Determine the (X, Y) coordinate at the center of the cell enclosing the given text.  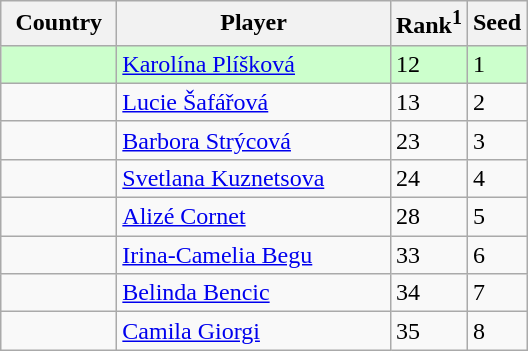
28 (428, 217)
23 (428, 140)
Seed (496, 24)
Karolína Plíšková (254, 64)
8 (496, 331)
Irina-Camelia Begu (254, 255)
Camila Giorgi (254, 331)
Lucie Šafářová (254, 102)
Belinda Bencic (254, 293)
4 (496, 178)
12 (428, 64)
Svetlana Kuznetsova (254, 178)
5 (496, 217)
7 (496, 293)
35 (428, 331)
3 (496, 140)
Barbora Strýcová (254, 140)
24 (428, 178)
13 (428, 102)
6 (496, 255)
34 (428, 293)
Country (59, 24)
2 (496, 102)
1 (496, 64)
Rank1 (428, 24)
33 (428, 255)
Alizé Cornet (254, 217)
Player (254, 24)
